Scan for the cell matching the given text and deliver its (x, y) coordinate at center. 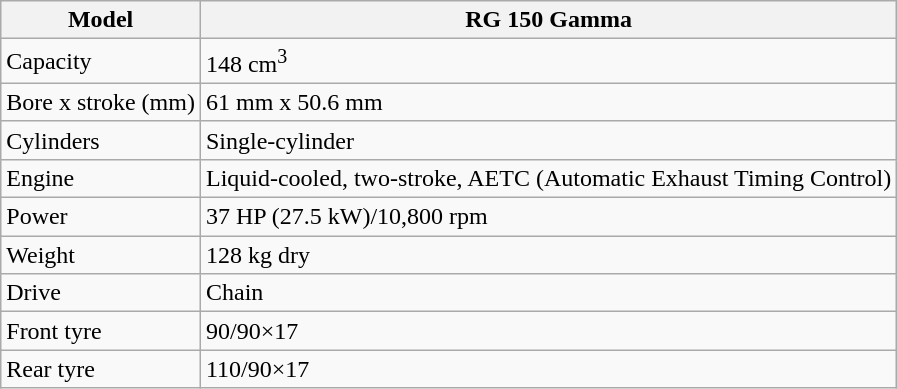
Cylinders (101, 140)
61 mm x 50.6 mm (548, 102)
37 HP (27.5 kW)/10,800 rpm (548, 217)
Rear tyre (101, 369)
148 cm3 (548, 62)
Liquid-cooled, two-stroke, AETC (Automatic Exhaust Timing Control) (548, 178)
Model (101, 20)
Front tyre (101, 331)
Engine (101, 178)
128 kg dry (548, 255)
Weight (101, 255)
Drive (101, 293)
Single-cylinder (548, 140)
Bore x stroke (mm) (101, 102)
Capacity (101, 62)
RG 150 Gamma (548, 20)
110/90×17 (548, 369)
Power (101, 217)
90/90×17 (548, 331)
Chain (548, 293)
